Find where the given text appears and provide that cell's center as (X, Y) coordinate. 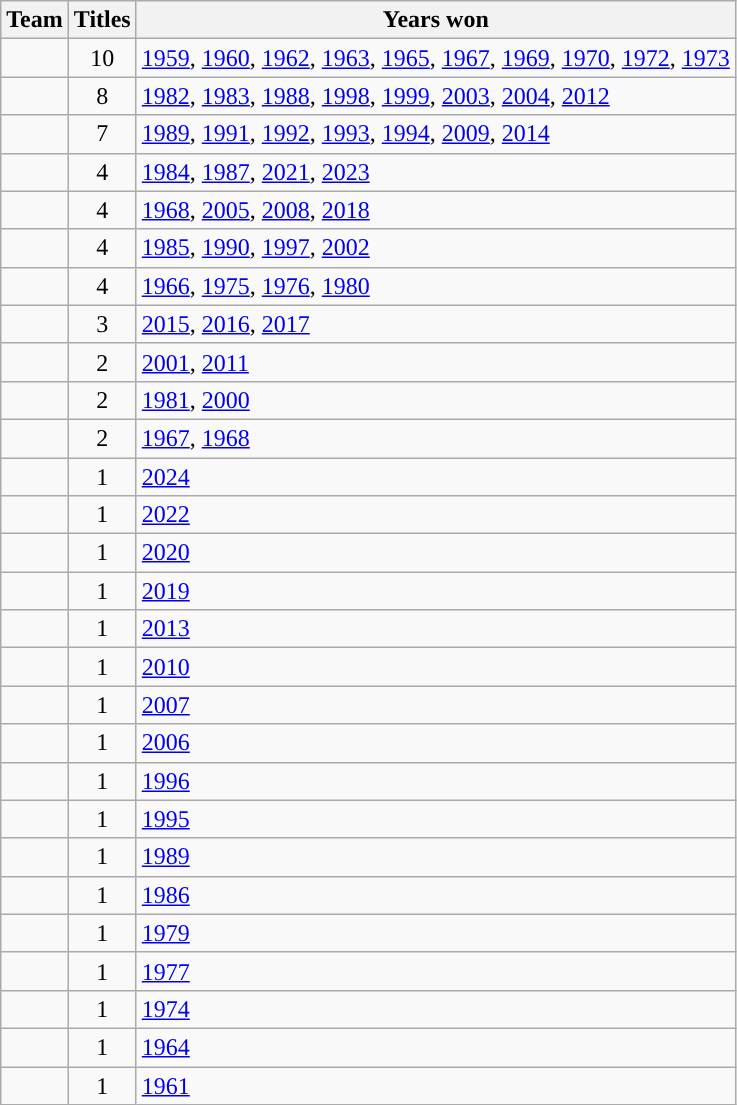
Team (35, 20)
1977 (436, 971)
Years won (436, 20)
10 (102, 58)
1981, 2000 (436, 400)
2015, 2016, 2017 (436, 324)
2010 (436, 667)
Titles (102, 20)
3 (102, 324)
1986 (436, 895)
2024 (436, 477)
7 (102, 134)
1967, 1968 (436, 438)
1979 (436, 933)
2001, 2011 (436, 362)
2019 (436, 591)
1974 (436, 1009)
2007 (436, 705)
1961 (436, 1085)
1982, 1983, 1988, 1998, 1999, 2003, 2004, 2012 (436, 96)
1984, 1987, 2021, 2023 (436, 172)
2022 (436, 515)
1964 (436, 1047)
1989, 1991, 1992, 1993, 1994, 2009, 2014 (436, 134)
1959, 1960, 1962, 1963, 1965, 1967, 1969, 1970, 1972, 1973 (436, 58)
1966, 1975, 1976, 1980 (436, 286)
1996 (436, 781)
1985, 1990, 1997, 2002 (436, 248)
2020 (436, 553)
1995 (436, 819)
1968, 2005, 2008, 2018 (436, 210)
2006 (436, 743)
8 (102, 96)
1989 (436, 857)
2013 (436, 629)
